Output the (X, Y) coordinate of the center of the cell containing the given text.  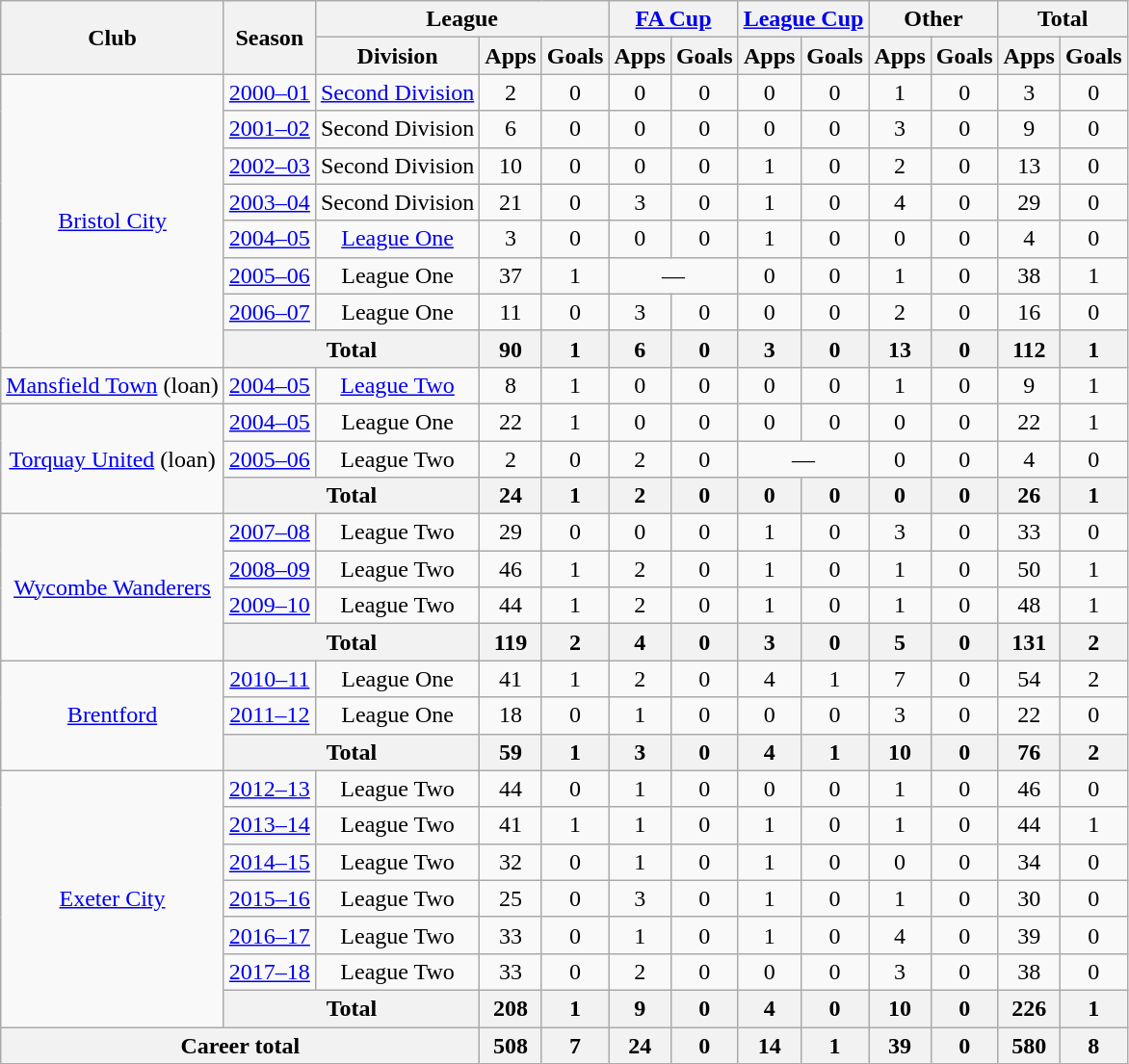
Exeter City (113, 898)
14 (769, 1045)
2006–07 (270, 312)
90 (511, 349)
26 (1029, 496)
30 (1029, 898)
508 (511, 1045)
32 (511, 862)
21 (511, 202)
2002–03 (270, 166)
2016–17 (270, 935)
2001–02 (270, 129)
50 (1029, 569)
2003–04 (270, 202)
FA Cup (673, 19)
18 (511, 715)
Career total (241, 1045)
208 (511, 1008)
Brentford (113, 715)
16 (1029, 312)
Club (113, 38)
59 (511, 752)
2008–09 (270, 569)
Season (270, 38)
Division (397, 56)
34 (1029, 862)
Bristol City (113, 221)
Torquay United (loan) (113, 458)
226 (1029, 1008)
131 (1029, 642)
2012–13 (270, 789)
54 (1029, 679)
76 (1029, 752)
37 (511, 275)
League Cup (803, 19)
2015–16 (270, 898)
5 (900, 642)
2000–01 (270, 92)
Other (933, 19)
112 (1029, 349)
11 (511, 312)
2010–11 (270, 679)
2009–10 (270, 606)
2011–12 (270, 715)
2014–15 (270, 862)
League (462, 19)
Wycombe Wanderers (113, 587)
2007–08 (270, 532)
Mansfield Town (loan) (113, 385)
580 (1029, 1045)
25 (511, 898)
2017–18 (270, 972)
48 (1029, 606)
119 (511, 642)
2013–14 (270, 825)
